Determine the (x, y) coordinate at the center of the cell enclosing the given text.  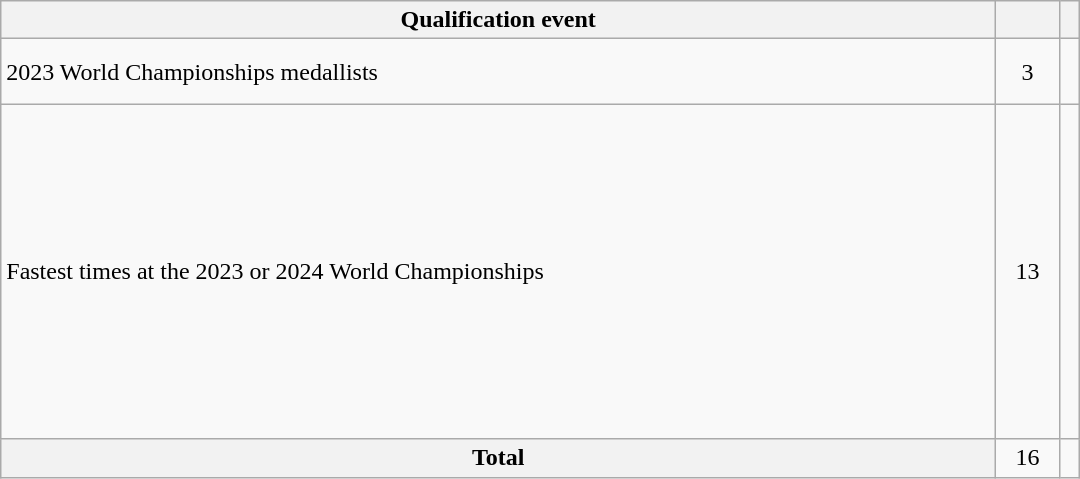
Qualification event (498, 20)
2023 World Championships medallists (498, 72)
Total (498, 458)
Fastest times at the 2023 or 2024 World Championships (498, 272)
3 (1028, 72)
13 (1028, 272)
16 (1028, 458)
